Provide the (x, y) coordinate of the cell's center where the given text is located.  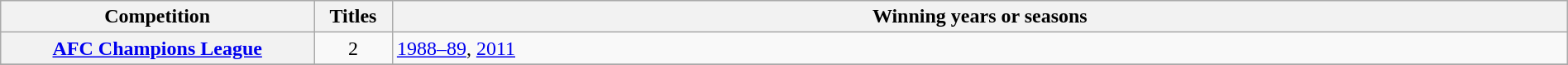
Titles (354, 17)
Winning years or seasons (979, 17)
Competition (157, 17)
1988–89, 2011 (979, 48)
2 (354, 48)
AFC Champions League (157, 48)
